Search for the cell housing the specified text and yield its (x, y) center coordinate. 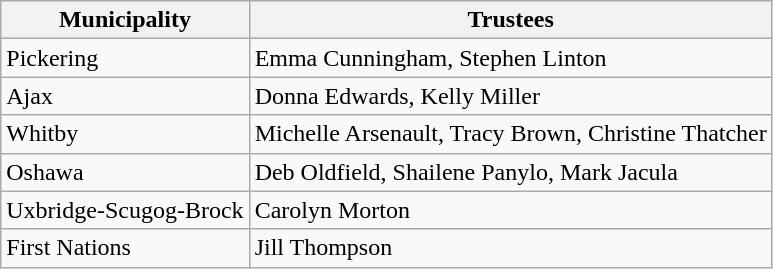
Uxbridge-Scugog-Brock (125, 210)
First Nations (125, 248)
Municipality (125, 20)
Emma Cunningham, Stephen Linton (510, 58)
Jill Thompson (510, 248)
Carolyn Morton (510, 210)
Whitby (125, 134)
Oshawa (125, 172)
Ajax (125, 96)
Trustees (510, 20)
Donna Edwards, Kelly Miller (510, 96)
Pickering (125, 58)
Michelle Arsenault, Tracy Brown, Christine Thatcher (510, 134)
Deb Oldfield, Shailene Panylo, Mark Jacula (510, 172)
